Find where the given text appears and provide that cell's center as (x, y) coordinate. 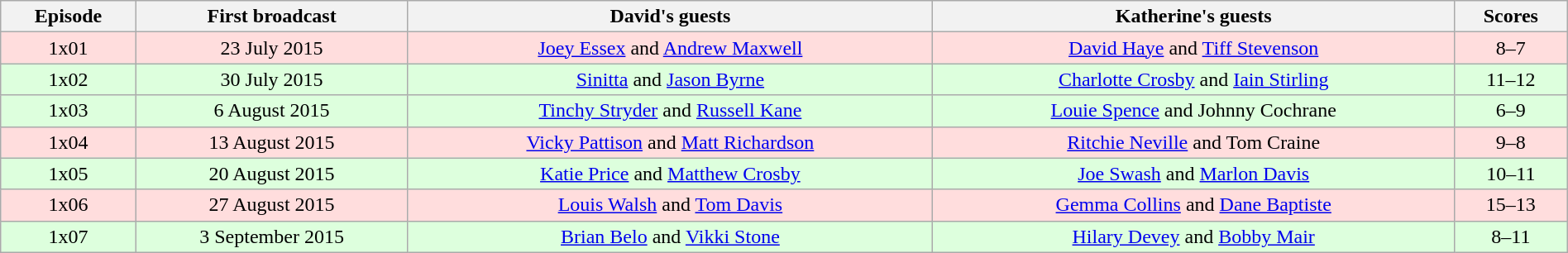
8–7 (1510, 48)
Tinchy Stryder and Russell Kane (670, 111)
11–12 (1510, 79)
Katherine's guests (1193, 17)
Scores (1510, 17)
David Haye and Tiff Stevenson (1193, 48)
15–13 (1510, 205)
Brian Belo and Vikki Stone (670, 236)
Sinitta and Jason Byrne (670, 79)
30 July 2015 (271, 79)
1x06 (69, 205)
10–11 (1510, 174)
27 August 2015 (271, 205)
Gemma Collins and Dane Baptiste (1193, 205)
6 August 2015 (271, 111)
6–9 (1510, 111)
9–8 (1510, 142)
Vicky Pattison and Matt Richardson (670, 142)
Katie Price and Matthew Crosby (670, 174)
1x01 (69, 48)
Ritchie Neville and Tom Craine (1193, 142)
1x05 (69, 174)
Episode (69, 17)
8–11 (1510, 236)
1x04 (69, 142)
Joey Essex and Andrew Maxwell (670, 48)
Louis Walsh and Tom Davis (670, 205)
1x03 (69, 111)
20 August 2015 (271, 174)
1x02 (69, 79)
3 September 2015 (271, 236)
First broadcast (271, 17)
Charlotte Crosby and Iain Stirling (1193, 79)
1x07 (69, 236)
13 August 2015 (271, 142)
23 July 2015 (271, 48)
Joe Swash and Marlon Davis (1193, 174)
Louie Spence and Johnny Cochrane (1193, 111)
David's guests (670, 17)
Hilary Devey and Bobby Mair (1193, 236)
